Determine the (x, y) coordinate at the center of the cell enclosing the given text.  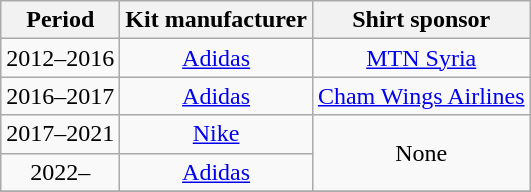
Kit manufacturer (216, 20)
Cham Wings Airlines (421, 96)
Shirt sponsor (421, 20)
None (421, 153)
2017–2021 (60, 134)
MTN Syria (421, 58)
2012–2016 (60, 58)
Nike (216, 134)
2016–2017 (60, 96)
2022– (60, 172)
Period (60, 20)
